Capture the cell that displays the provided text and extract its (x, y) central coordinate. 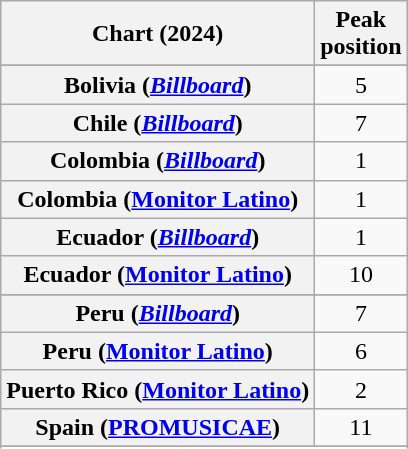
Peru (Billboard) (158, 313)
Chile (Billboard) (158, 123)
5 (361, 85)
Chart (2024) (158, 34)
Colombia (Billboard) (158, 161)
Puerto Rico (Monitor Latino) (158, 389)
2 (361, 389)
Spain (PROMUSICAE) (158, 427)
Ecuador (Billboard) (158, 237)
Ecuador (Monitor Latino) (158, 275)
6 (361, 351)
11 (361, 427)
10 (361, 275)
Colombia (Monitor Latino) (158, 199)
Bolivia (Billboard) (158, 85)
Peakposition (361, 34)
Peru (Monitor Latino) (158, 351)
